Find where the given text appears and provide that cell's center as [X, Y] coordinate. 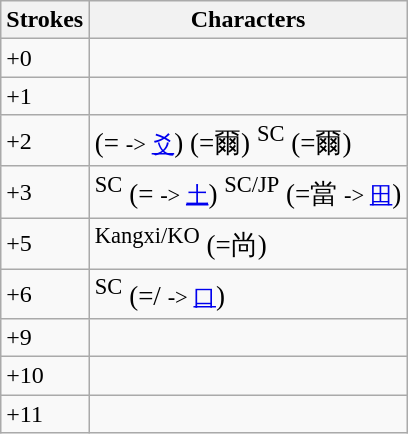
Strokes [45, 20]
Kangxi/KO (=尚) [248, 244]
+9 [45, 338]
+2 [45, 140]
Characters [248, 20]
+10 [45, 376]
(= -> 爻) (=爾) SC (=爾) [248, 140]
+0 [45, 58]
SC (=/ -> 口) [248, 294]
+11 [45, 414]
SC (= -> 土) SC/JP (=當 -> 田) [248, 192]
+1 [45, 96]
+3 [45, 192]
+5 [45, 244]
+6 [45, 294]
